Return the (X, Y) coordinate for the center point of the cell that contains the specified text.  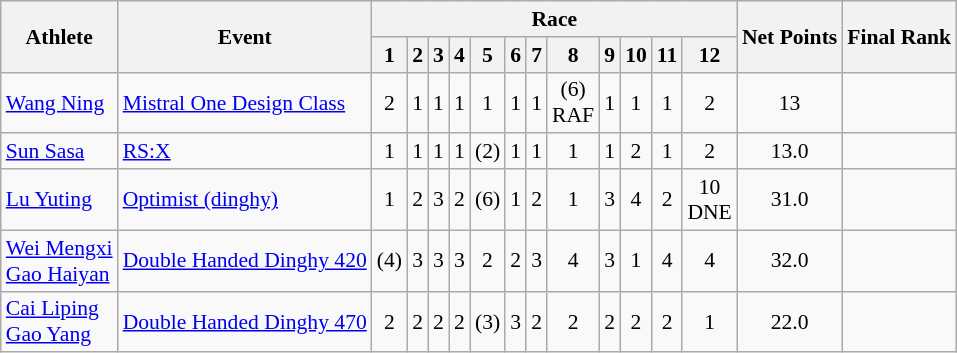
Wang Ning (60, 102)
RS:X (245, 152)
32.0 (790, 260)
Sun Sasa (60, 152)
12 (709, 55)
(6)RAF (573, 102)
13.0 (790, 152)
Double Handed Dinghy 470 (245, 322)
Net Points (790, 36)
6 (516, 55)
Athlete (60, 36)
9 (610, 55)
13 (790, 102)
22.0 (790, 322)
Event (245, 36)
Race (554, 19)
Double Handed Dinghy 420 (245, 260)
10 (636, 55)
Optimist (dinghy) (245, 200)
Mistral One Design Class (245, 102)
(2) (488, 152)
8 (573, 55)
5 (488, 55)
Wei MengxiGao Haiyan (60, 260)
(4) (390, 260)
11 (668, 55)
10DNE (709, 200)
(6) (488, 200)
Lu Yuting (60, 200)
Final Rank (899, 36)
(3) (488, 322)
Cai LipingGao Yang (60, 322)
31.0 (790, 200)
7 (536, 55)
